Determine the (X, Y) coordinate at the center of the cell enclosing the given text.  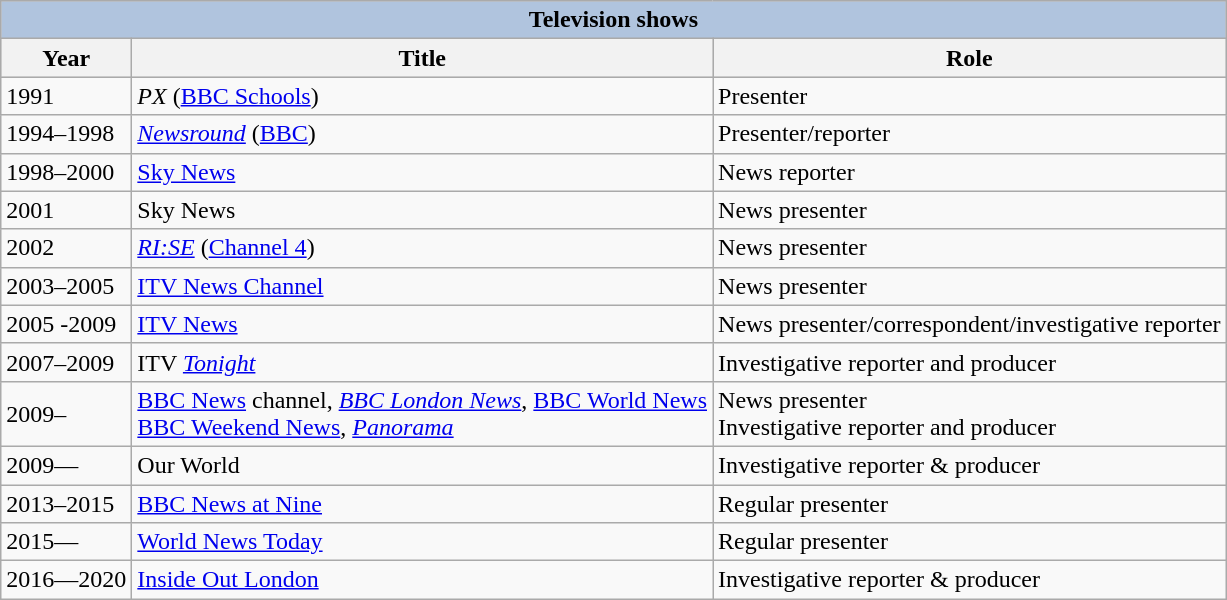
RI:SE (Channel 4) (422, 248)
2002 (66, 248)
Investigative reporter and producer (970, 362)
BBC News at Nine (422, 503)
Presenter (970, 96)
Inside Out London (422, 580)
1994–1998 (66, 134)
ITV News Channel (422, 286)
News presenter/correspondent/investigative reporter (970, 324)
Year (66, 58)
ITV Tonight (422, 362)
Television shows (614, 20)
ITV News (422, 324)
1998–2000 (66, 172)
2001 (66, 210)
1991 (66, 96)
2003–2005 (66, 286)
World News Today (422, 542)
2016—2020 (66, 580)
PX (BBC Schools) (422, 96)
2009— (66, 465)
News reporter (970, 172)
2013–2015 (66, 503)
Presenter/reporter (970, 134)
2009– (66, 414)
2007–2009 (66, 362)
News presenterInvestigative reporter and producer (970, 414)
2015— (66, 542)
Newsround (BBC) (422, 134)
2005 -2009 (66, 324)
Role (970, 58)
Title (422, 58)
Our World (422, 465)
BBC News channel, BBC London News, BBC World NewsBBC Weekend News, Panorama (422, 414)
